Search for the cell housing the specified text and yield its [x, y] center coordinate. 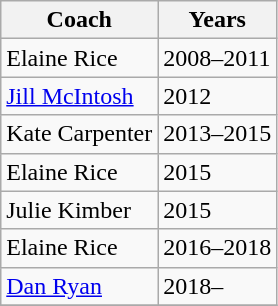
2018– [218, 286]
Coach [80, 20]
Julie Kimber [80, 210]
2016–2018 [218, 248]
2013–2015 [218, 134]
Jill McIntosh [80, 96]
Years [218, 20]
Kate Carpenter [80, 134]
2008–2011 [218, 58]
2012 [218, 96]
Dan Ryan [80, 286]
